From the cell containing the given text, extract its center point as (X, Y) coordinate. 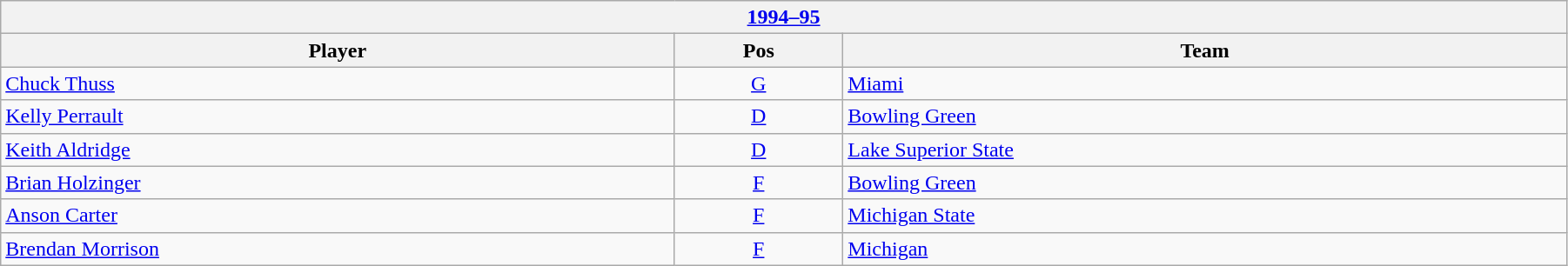
Miami (1205, 83)
Player (338, 50)
1994–95 (784, 17)
Pos (759, 50)
Michigan (1205, 249)
Chuck Thuss (338, 83)
Kelly Perrault (338, 116)
Keith Aldridge (338, 150)
G (759, 83)
Michigan State (1205, 216)
Brendan Morrison (338, 249)
Lake Superior State (1205, 150)
Team (1205, 50)
Brian Holzinger (338, 183)
Anson Carter (338, 216)
